Search for the cell housing the specified text and yield its [X, Y] center coordinate. 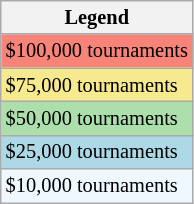
Legend [97, 17]
$50,000 tournaments [97, 118]
$25,000 tournaments [97, 152]
$75,000 tournaments [97, 85]
$100,000 tournaments [97, 51]
$10,000 tournaments [97, 186]
